Extract the [x, y] coordinate from the center of the cell holding the provided text.  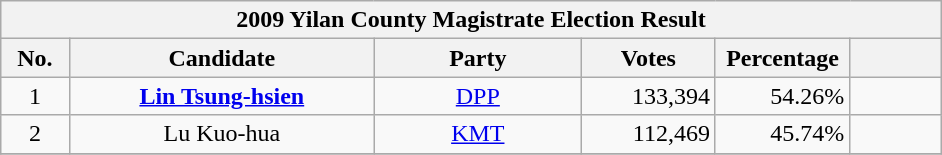
No. [34, 58]
45.74% [782, 134]
KMT [478, 134]
112,469 [648, 134]
2009 Yilan County Magistrate Election Result [470, 20]
1 [34, 96]
DPP [478, 96]
54.26% [782, 96]
Lin Tsung-hsien [222, 96]
133,394 [648, 96]
Percentage [782, 58]
Lu Kuo-hua [222, 134]
Candidate [222, 58]
Party [478, 58]
2 [34, 134]
Votes [648, 58]
